Scan for the cell matching the given text and deliver its (X, Y) coordinate at center. 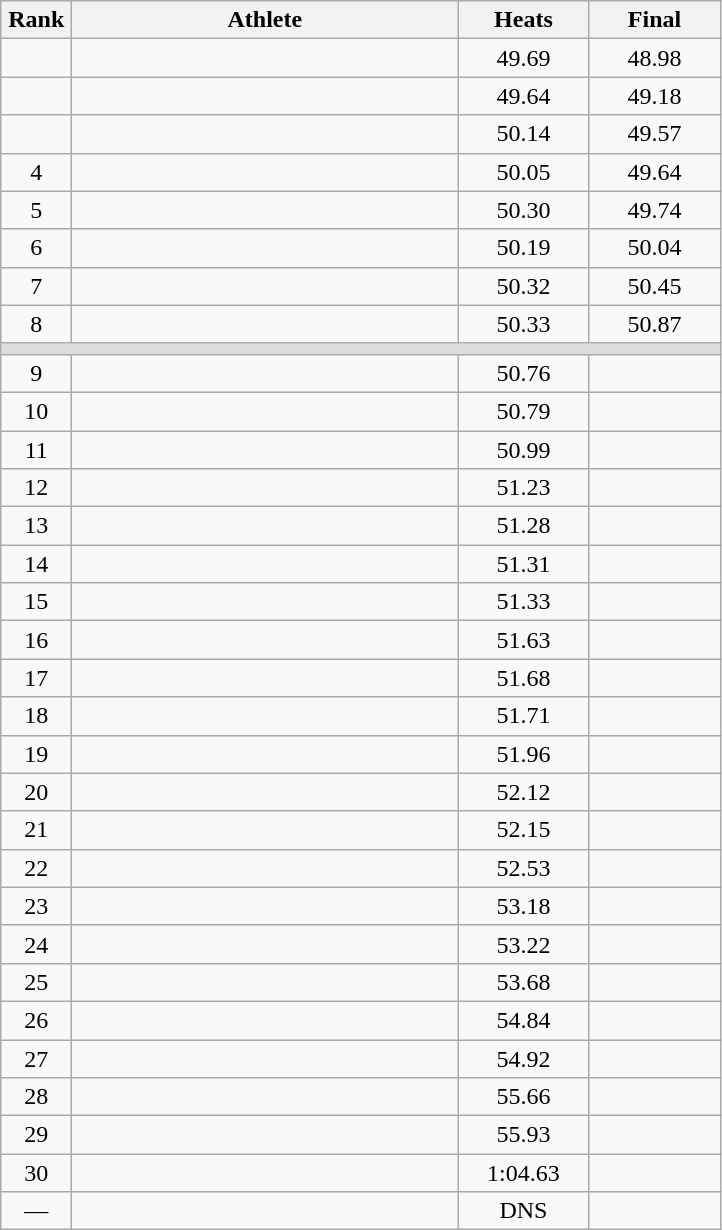
51.71 (524, 716)
49.69 (524, 58)
29 (36, 1135)
50.45 (654, 286)
50.04 (654, 248)
17 (36, 678)
4 (36, 172)
19 (36, 754)
8 (36, 324)
7 (36, 286)
Rank (36, 20)
28 (36, 1097)
20 (36, 792)
51.96 (524, 754)
Heats (524, 20)
15 (36, 602)
50.76 (524, 373)
54.92 (524, 1059)
1:04.63 (524, 1173)
21 (36, 830)
51.63 (524, 640)
26 (36, 1020)
27 (36, 1059)
25 (36, 982)
50.87 (654, 324)
49.18 (654, 96)
50.79 (524, 411)
— (36, 1211)
52.53 (524, 868)
52.15 (524, 830)
51.33 (524, 602)
51.23 (524, 488)
16 (36, 640)
53.68 (524, 982)
12 (36, 488)
50.33 (524, 324)
52.12 (524, 792)
14 (36, 564)
10 (36, 411)
DNS (524, 1211)
6 (36, 248)
50.19 (524, 248)
18 (36, 716)
51.31 (524, 564)
13 (36, 526)
11 (36, 449)
55.93 (524, 1135)
24 (36, 944)
51.28 (524, 526)
49.74 (654, 210)
53.22 (524, 944)
51.68 (524, 678)
50.30 (524, 210)
23 (36, 906)
22 (36, 868)
50.14 (524, 134)
50.32 (524, 286)
50.99 (524, 449)
48.98 (654, 58)
54.84 (524, 1020)
5 (36, 210)
55.66 (524, 1097)
Final (654, 20)
Athlete (265, 20)
49.57 (654, 134)
53.18 (524, 906)
50.05 (524, 172)
30 (36, 1173)
9 (36, 373)
